Scan for the cell matching the given text and deliver its (X, Y) coordinate at center. 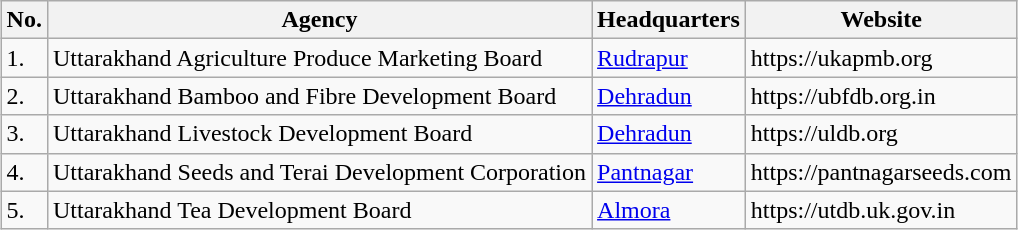
https://ubfdb.org.in (881, 96)
Uttarakhand Livestock Development Board (319, 134)
Pantnagar (669, 172)
Uttarakhand Tea Development Board (319, 210)
Uttarakhand Agriculture Produce Marketing Board (319, 58)
No. (24, 20)
Website (881, 20)
5. (24, 210)
https://ukapmb.org (881, 58)
Uttarakhand Seeds and Terai Development Corporation (319, 172)
4. (24, 172)
2. (24, 96)
Rudrapur (669, 58)
https://utdb.uk.gov.in (881, 210)
https://uldb.org (881, 134)
Uttarakhand Bamboo and Fibre Development Board (319, 96)
1. (24, 58)
Agency (319, 20)
https://pantnagarseeds.com (881, 172)
3. (24, 134)
Almora (669, 210)
Headquarters (669, 20)
